Locate the cell with the specified text and output its (X, Y) center coordinate. 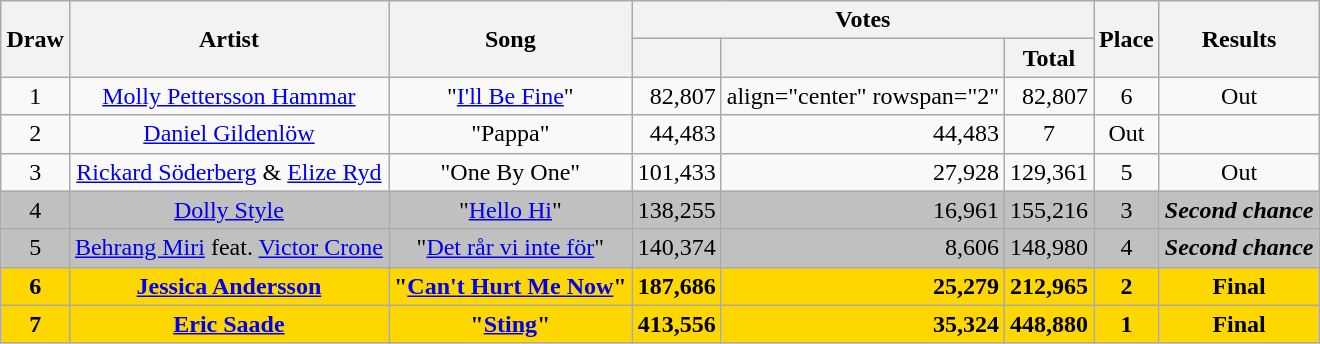
"Can't Hurt Me Now" (510, 286)
"I'll Be Fine" (510, 96)
Rickard Söderberg & Elize Ryd (228, 172)
Artist (228, 39)
"Det rår vi inte för" (510, 248)
140,374 (676, 248)
155,216 (1050, 210)
148,980 (1050, 248)
Eric Saade (228, 324)
"Pappa" (510, 134)
"Hello Hi" (510, 210)
16,961 (862, 210)
138,255 (676, 210)
align="center" rowspan="2" (862, 96)
Jessica Andersson (228, 286)
Dolly Style (228, 210)
25,279 (862, 286)
Song (510, 39)
101,433 (676, 172)
Behrang Miri feat. Victor Crone (228, 248)
413,556 (676, 324)
"One By One" (510, 172)
129,361 (1050, 172)
27,928 (862, 172)
Draw (35, 39)
35,324 (862, 324)
Results (1239, 39)
212,965 (1050, 286)
Total (1050, 58)
Molly Pettersson Hammar (228, 96)
8,606 (862, 248)
448,880 (1050, 324)
Place (1127, 39)
"Sting" (510, 324)
187,686 (676, 286)
Votes (862, 20)
Daniel Gildenlöw (228, 134)
